Provide the [X, Y] coordinate of the cell's center where the given text is located.  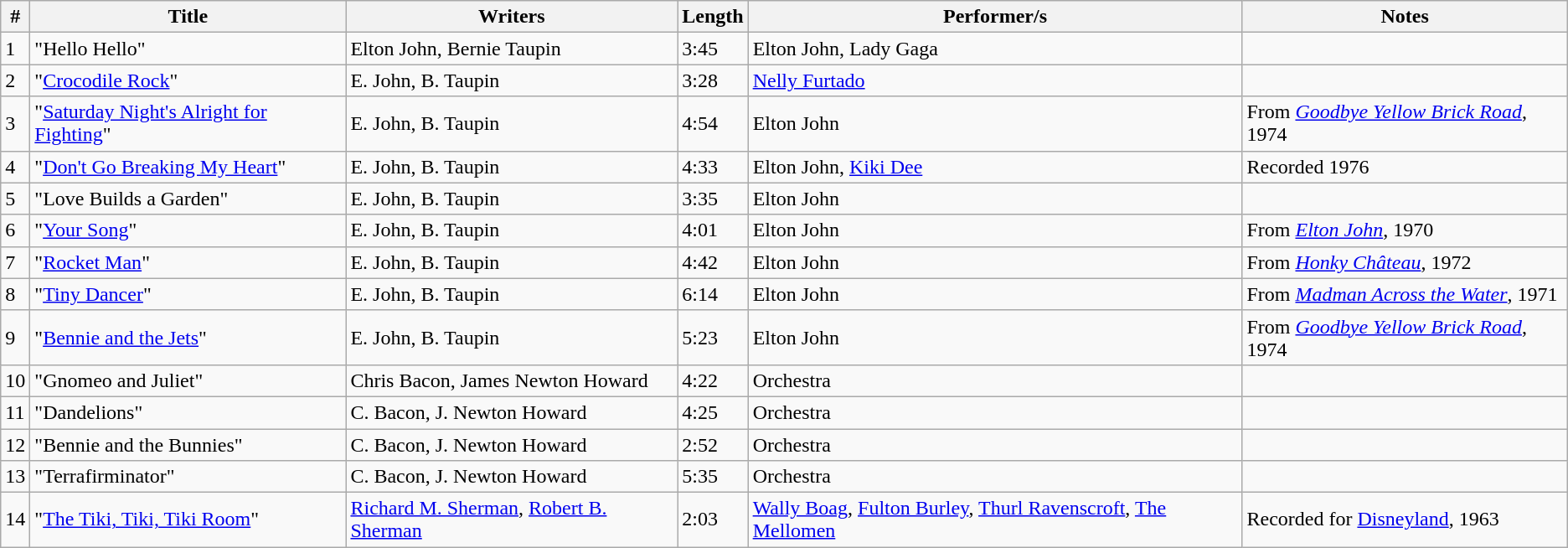
Richard M. Sherman, Robert B. Sherman [512, 520]
"Hello Hello" [188, 49]
5:23 [713, 337]
Length [713, 17]
"Dandelions" [188, 412]
9 [15, 337]
6 [15, 230]
8 [15, 294]
"Gnomeo and Juliet" [188, 380]
"The Tiki, Tiki, Tiki Room" [188, 520]
"Terrafirminator" [188, 477]
10 [15, 380]
Nelly Furtado [995, 80]
3:45 [713, 49]
11 [15, 412]
4:42 [713, 262]
5:35 [713, 477]
Elton John, Lady Gaga [995, 49]
Notes [1405, 17]
7 [15, 262]
13 [15, 477]
2 [15, 80]
Elton John, Kiki Dee [995, 167]
4 [15, 167]
"Bennie and the Jets" [188, 337]
Chris Bacon, James Newton Howard [512, 380]
4:01 [713, 230]
"Saturday Night's Alright for Fighting" [188, 124]
"Crocodile Rock" [188, 80]
From Madman Across the Water, 1971 [1405, 294]
From Elton John, 1970 [1405, 230]
3:35 [713, 199]
4:25 [713, 412]
1 [15, 49]
5 [15, 199]
4:33 [713, 167]
Recorded for Disneyland, 1963 [1405, 520]
"Love Builds a Garden" [188, 199]
"Rocket Man" [188, 262]
Wally Boag, Fulton Burley, Thurl Ravenscroft, The Mellomen [995, 520]
Recorded 1976 [1405, 167]
Writers [512, 17]
3:28 [713, 80]
From Honky Château, 1972 [1405, 262]
2:52 [713, 445]
"Bennie and the Bunnies" [188, 445]
Title [188, 17]
"Tiny Dancer" [188, 294]
4:54 [713, 124]
# [15, 17]
12 [15, 445]
14 [15, 520]
6:14 [713, 294]
2:03 [713, 520]
"Your Song" [188, 230]
"Don't Go Breaking My Heart" [188, 167]
4:22 [713, 380]
Performer/s [995, 17]
Elton John, Bernie Taupin [512, 49]
3 [15, 124]
